Capture the cell that displays the provided text and extract its [X, Y] central coordinate. 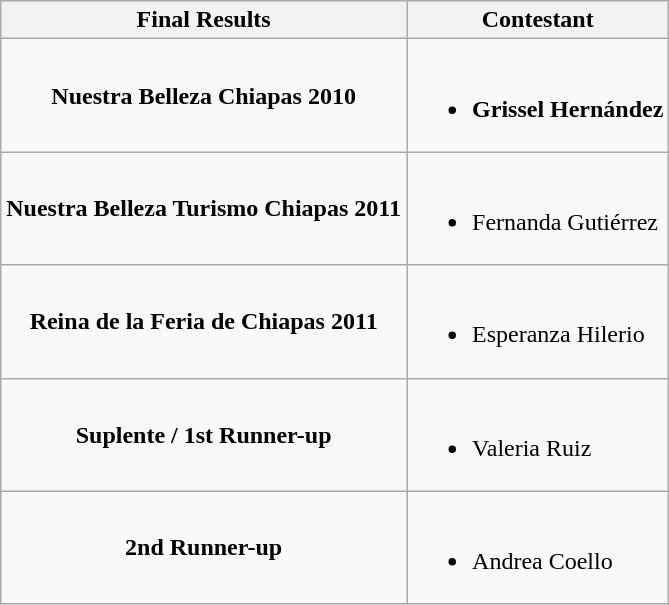
Esperanza Hilerio [538, 322]
Nuestra Belleza Chiapas 2010 [204, 96]
Andrea Coello [538, 548]
Reina de la Feria de Chiapas 2011 [204, 322]
Fernanda Gutiérrez [538, 208]
Suplente / 1st Runner-up [204, 434]
2nd Runner-up [204, 548]
Valeria Ruiz [538, 434]
Nuestra Belleza Turismo Chiapas 2011 [204, 208]
Final Results [204, 20]
Contestant [538, 20]
Grissel Hernández [538, 96]
